Output the [X, Y] coordinate of the center of the cell containing the given text.  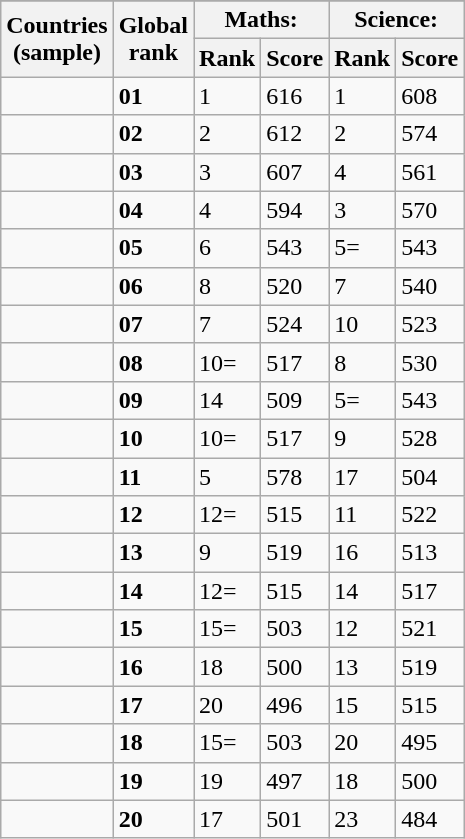
Maths: [262, 20]
01 [153, 96]
23 [362, 819]
574 [430, 134]
607 [295, 172]
616 [295, 96]
Globalrank [153, 39]
05 [153, 248]
Science: [396, 20]
03 [153, 172]
524 [295, 324]
501 [295, 819]
02 [153, 134]
513 [430, 553]
528 [430, 438]
6 [228, 248]
561 [430, 172]
09 [153, 400]
5 [228, 477]
608 [430, 96]
509 [295, 400]
484 [430, 819]
523 [430, 324]
07 [153, 324]
495 [430, 743]
08 [153, 362]
522 [430, 515]
520 [295, 286]
06 [153, 286]
570 [430, 210]
504 [430, 477]
496 [295, 705]
530 [430, 362]
Countries(sample) [57, 39]
497 [295, 781]
578 [295, 477]
594 [295, 210]
521 [430, 629]
04 [153, 210]
540 [430, 286]
612 [295, 134]
